Extract the [X, Y] coordinate from the center of the cell holding the provided text.  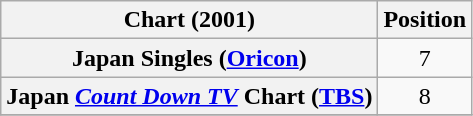
Japan Count Down TV Chart (TBS) [190, 96]
7 [425, 58]
Japan Singles (Oricon) [190, 58]
Position [425, 20]
Chart (2001) [190, 20]
8 [425, 96]
